Scan for the cell matching the given text and deliver its (x, y) coordinate at center. 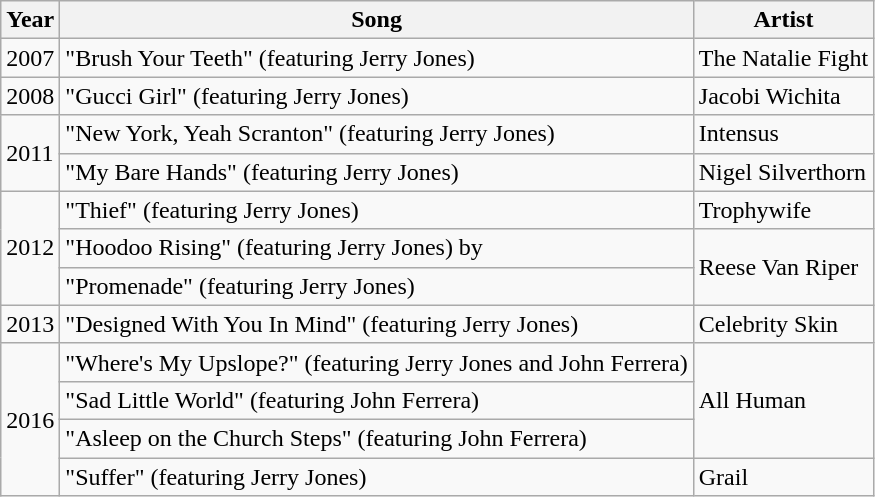
2013 (30, 324)
The Natalie Fight (783, 58)
"Brush Your Teeth" (featuring Jerry Jones) (376, 58)
Year (30, 20)
Celebrity Skin (783, 324)
2007 (30, 58)
Jacobi Wichita (783, 96)
2012 (30, 248)
2016 (30, 419)
"Designed With You In Mind" (featuring Jerry Jones) (376, 324)
Reese Van Riper (783, 267)
Nigel Silverthorn (783, 172)
Grail (783, 477)
Song (376, 20)
Trophywife (783, 210)
"New York, Yeah Scranton" (featuring Jerry Jones) (376, 134)
"Thief" (featuring Jerry Jones) (376, 210)
"Promenade" (featuring Jerry Jones) (376, 286)
All Human (783, 400)
"Gucci Girl" (featuring Jerry Jones) (376, 96)
2008 (30, 96)
"Asleep on the Church Steps" (featuring John Ferrera) (376, 438)
Artist (783, 20)
"Sad Little World" (featuring John Ferrera) (376, 400)
2011 (30, 153)
"Hoodoo Rising" (featuring Jerry Jones) by (376, 248)
"My Bare Hands" (featuring Jerry Jones) (376, 172)
Intensus (783, 134)
"Suffer" (featuring Jerry Jones) (376, 477)
"Where's My Upslope?" (featuring Jerry Jones and John Ferrera) (376, 362)
